Provide the (x, y) coordinate of the cell's center where the given text is located.  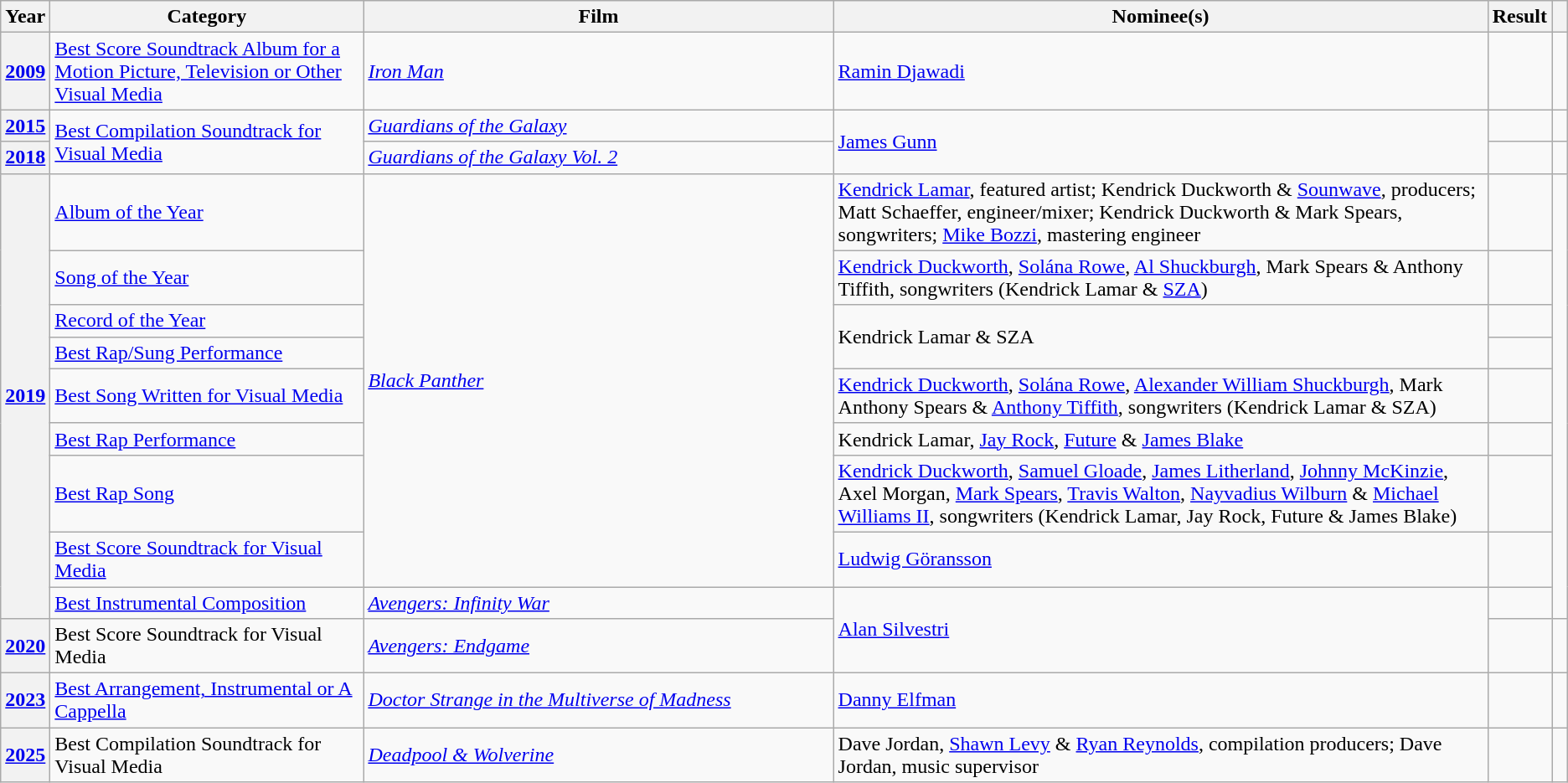
Best Song Written for Visual Media (207, 395)
Dave Jordan, Shawn Levy & Ryan Reynolds, compilation producers; Dave Jordan, music supervisor (1161, 755)
2018 (25, 157)
Record of the Year (207, 321)
Ludwig Göransson (1161, 559)
Best Arrangement, Instrumental or A Cappella (207, 700)
Black Panther (598, 380)
Kendrick Lamar & SZA (1161, 337)
Best Instrumental Composition (207, 602)
Nominee(s) (1161, 17)
James Gunn (1161, 142)
Film (598, 17)
Guardians of the Galaxy (598, 126)
Avengers: Infinity War (598, 602)
2023 (25, 700)
Kendrick Duckworth, Solána Rowe, Al Shuckburgh, Mark Spears & Anthony Tiffith, songwriters (Kendrick Lamar & SZA) (1161, 278)
Avengers: Endgame (598, 646)
Best Rap Song (207, 493)
2015 (25, 126)
Danny Elfman (1161, 700)
Kendrick Lamar, Jay Rock, Future & James Blake (1161, 439)
Result (1519, 17)
Best Rap/Sung Performance (207, 353)
Ramin Djawadi (1161, 71)
Deadpool & Wolverine (598, 755)
2019 (25, 396)
Song of the Year (207, 278)
Kendrick Duckworth, Solána Rowe, Alexander William Shuckburgh, Mark Anthony Spears & Anthony Tiffith, songwriters (Kendrick Lamar & SZA) (1161, 395)
Alan Silvestri (1161, 630)
2025 (25, 755)
Album of the Year (207, 212)
Best Rap Performance (207, 439)
Category (207, 17)
2009 (25, 71)
2020 (25, 646)
Iron Man (598, 71)
Best Score Soundtrack Album for a Motion Picture, Television or Other Visual Media (207, 71)
Doctor Strange in the Multiverse of Madness (598, 700)
Guardians of the Galaxy Vol. 2 (598, 157)
Year (25, 17)
